Capture the cell that displays the provided text and extract its [X, Y] central coordinate. 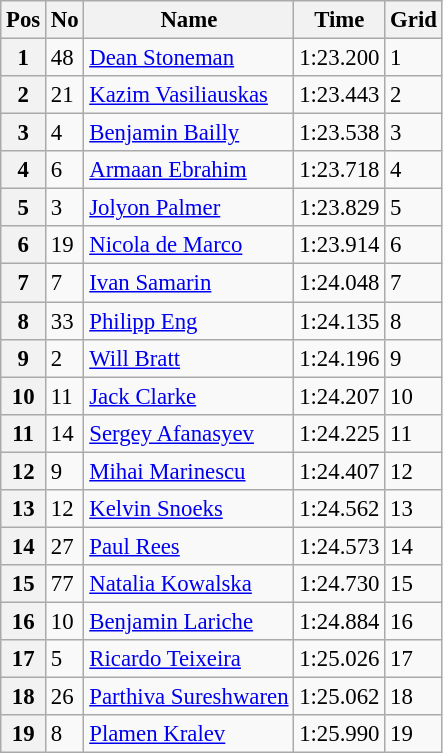
Grid [414, 20]
1:24.225 [340, 433]
1:24.562 [340, 509]
Kelvin Snoeks [189, 509]
1:24.884 [340, 621]
1:23.718 [340, 170]
1:24.207 [340, 396]
Plamen Kralev [189, 734]
1:24.048 [340, 283]
1:24.730 [340, 584]
Nicola de Marco [189, 245]
1:24.135 [340, 321]
Mihai Marinescu [189, 471]
Ricardo Teixeira [189, 659]
21 [65, 95]
Time [340, 20]
1:23.829 [340, 208]
1:25.062 [340, 697]
Paul Rees [189, 546]
1:25.026 [340, 659]
No [65, 20]
Benjamin Bailly [189, 133]
27 [65, 546]
Kazim Vasiliauskas [189, 95]
33 [65, 321]
1:23.538 [340, 133]
Name [189, 20]
Benjamin Lariche [189, 621]
1:24.407 [340, 471]
48 [65, 58]
Jack Clarke [189, 396]
1:24.196 [340, 358]
Sergey Afanasyev [189, 433]
Ivan Samarin [189, 283]
Dean Stoneman [189, 58]
Pos [24, 20]
1:24.573 [340, 546]
1:25.990 [340, 734]
Parthiva Sureshwaren [189, 697]
1:23.914 [340, 245]
Philipp Eng [189, 321]
Will Bratt [189, 358]
1:23.200 [340, 58]
Natalia Kowalska [189, 584]
77 [65, 584]
1:23.443 [340, 95]
26 [65, 697]
Armaan Ebrahim [189, 170]
Jolyon Palmer [189, 208]
